Detect which cell encompasses the target text, then output its [X, Y] center coordinate. 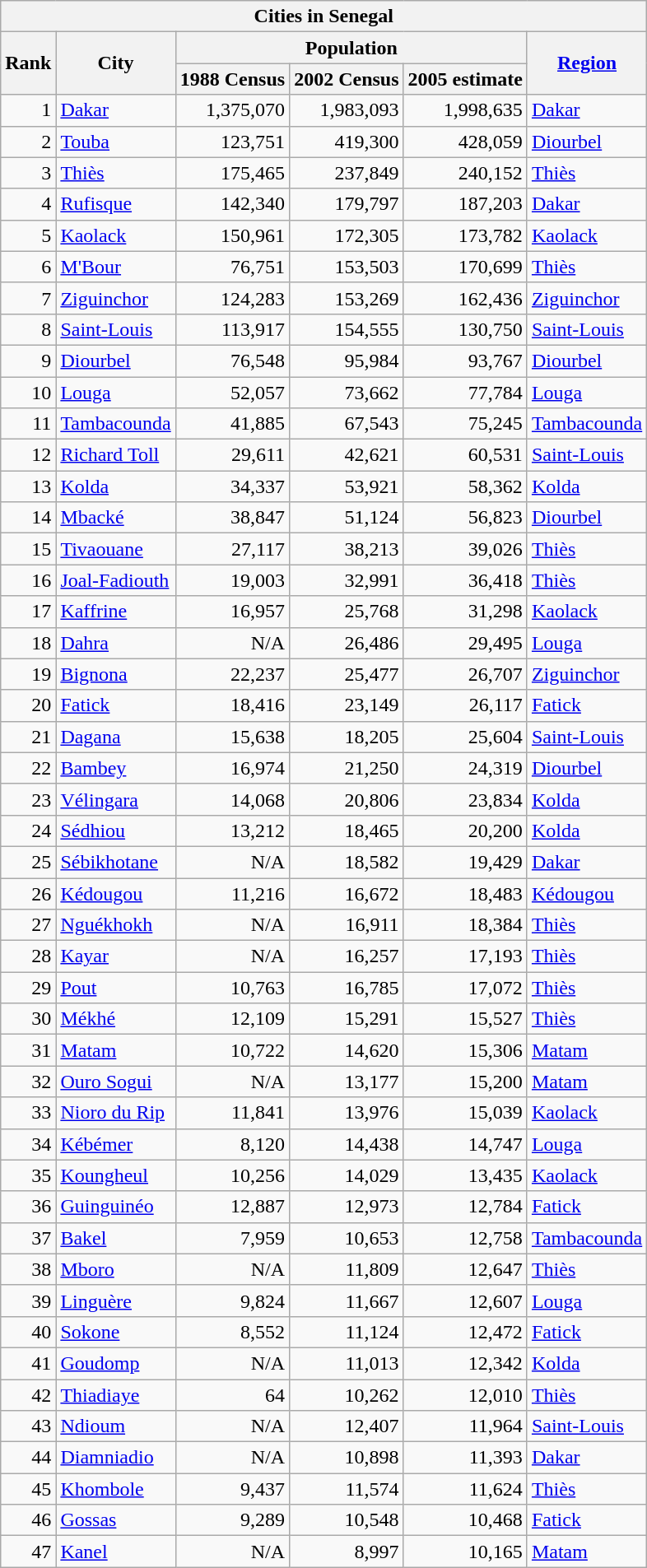
12,647 [465, 1269]
36 [28, 1207]
10,653 [347, 1238]
Mékhé [115, 1019]
113,917 [232, 329]
38,213 [347, 549]
15 [28, 549]
16,672 [347, 893]
Guinguinéo [115, 1207]
13,435 [465, 1175]
10,262 [347, 1395]
428,059 [465, 142]
M'Bour [115, 267]
153,269 [347, 298]
16,911 [347, 925]
14,438 [347, 1144]
25,768 [347, 612]
75,245 [465, 424]
Region [586, 63]
14,747 [465, 1144]
24 [28, 831]
6 [28, 267]
23 [28, 799]
12,758 [465, 1238]
4 [28, 204]
27 [28, 925]
31 [28, 1050]
14,029 [347, 1175]
419,300 [347, 142]
11,809 [347, 1269]
240,152 [465, 173]
Sokone [115, 1332]
Nguékhokh [115, 925]
18,582 [347, 862]
17,193 [465, 956]
Goudomp [115, 1363]
Rank [28, 63]
3 [28, 173]
8,997 [347, 1552]
Population [351, 48]
2 [28, 142]
11,013 [347, 1363]
25,477 [347, 674]
10,165 [465, 1552]
43 [28, 1426]
39 [28, 1300]
10,763 [232, 988]
52,057 [232, 393]
19 [28, 674]
13 [28, 486]
10,898 [347, 1458]
12,342 [465, 1363]
Vélingara [115, 799]
16,257 [347, 956]
18,384 [465, 925]
Kanel [115, 1552]
154,555 [347, 329]
21,250 [347, 768]
18,465 [347, 831]
13,212 [232, 831]
17 [28, 612]
172,305 [347, 235]
Linguère [115, 1300]
Bakel [115, 1238]
Mboro [115, 1269]
23,834 [465, 799]
10,548 [347, 1520]
Dagana [115, 737]
162,436 [465, 298]
10,468 [465, 1520]
130,750 [465, 329]
1,983,093 [347, 110]
Ouro Sogui [115, 1082]
38 [28, 1269]
93,767 [465, 361]
Sédhiou [115, 831]
28 [28, 956]
124,283 [232, 298]
Mbacké [115, 518]
15,291 [347, 1019]
2005 estimate [465, 79]
8,120 [232, 1144]
10 [28, 393]
15,306 [465, 1050]
67,543 [347, 424]
11,624 [465, 1489]
10,722 [232, 1050]
9 [28, 361]
34,337 [232, 486]
1988 Census [232, 79]
Nioro du Rip [115, 1113]
Joal-Fadiouth [115, 580]
Thiadiaye [115, 1395]
33 [28, 1113]
Bignona [115, 674]
35 [28, 1175]
Richard Toll [115, 455]
12,607 [465, 1300]
City [115, 63]
20 [28, 705]
1,998,635 [465, 110]
60,531 [465, 455]
25,604 [465, 737]
32,991 [347, 580]
16 [28, 580]
95,984 [347, 361]
17,072 [465, 988]
Khombole [115, 1489]
53,921 [347, 486]
142,340 [232, 204]
15,039 [465, 1113]
26,117 [465, 705]
45 [28, 1489]
32 [28, 1082]
76,751 [232, 267]
41 [28, 1363]
Pout [115, 988]
8,552 [232, 1332]
Sébikhotane [115, 862]
23,149 [347, 705]
77,784 [465, 393]
34 [28, 1144]
12,887 [232, 1207]
12,784 [465, 1207]
40 [28, 1332]
73,662 [347, 393]
14,620 [347, 1050]
19,003 [232, 580]
Koungheul [115, 1175]
51,124 [347, 518]
5 [28, 235]
1 [28, 110]
16,785 [347, 988]
58,362 [465, 486]
15,527 [465, 1019]
123,751 [232, 142]
26,707 [465, 674]
12,407 [347, 1426]
19,429 [465, 862]
18,483 [465, 893]
11,574 [347, 1489]
56,823 [465, 518]
20,806 [347, 799]
76,548 [232, 361]
30 [28, 1019]
18,416 [232, 705]
22 [28, 768]
11 [28, 424]
39,026 [465, 549]
11,841 [232, 1113]
173,782 [465, 235]
16,957 [232, 612]
187,203 [465, 204]
29,495 [465, 643]
26 [28, 893]
150,961 [232, 235]
25 [28, 862]
12,973 [347, 1207]
10,256 [232, 1175]
Kayar [115, 956]
179,797 [347, 204]
18 [28, 643]
18,205 [347, 737]
1,375,070 [232, 110]
38,847 [232, 518]
Kaffrine [115, 612]
Tivaouane [115, 549]
44 [28, 1458]
153,503 [347, 267]
15,638 [232, 737]
175,465 [232, 173]
Touba [115, 142]
Ndioum [115, 1426]
Gossas [115, 1520]
24,319 [465, 768]
Dahra [115, 643]
Cities in Senegal [324, 16]
9,289 [232, 1520]
11,667 [347, 1300]
11,393 [465, 1458]
46 [28, 1520]
8 [28, 329]
13,976 [347, 1113]
14 [28, 518]
11,124 [347, 1332]
36,418 [465, 580]
16,974 [232, 768]
22,237 [232, 674]
Diamniadio [115, 1458]
64 [232, 1395]
7 [28, 298]
7,959 [232, 1238]
Bambey [115, 768]
13,177 [347, 1082]
31,298 [465, 612]
29 [28, 988]
47 [28, 1552]
12,472 [465, 1332]
37 [28, 1238]
14,068 [232, 799]
12 [28, 455]
41,885 [232, 424]
2002 Census [347, 79]
9,437 [232, 1489]
26,486 [347, 643]
237,849 [347, 173]
11,964 [465, 1426]
42 [28, 1395]
12,010 [465, 1395]
9,824 [232, 1300]
Kébémer [115, 1144]
11,216 [232, 893]
12,109 [232, 1019]
20,200 [465, 831]
170,699 [465, 267]
42,621 [347, 455]
15,200 [465, 1082]
Rufisque [115, 204]
27,117 [232, 549]
21 [28, 737]
29,611 [232, 455]
